Scan for the cell matching the given text and deliver its (X, Y) coordinate at center. 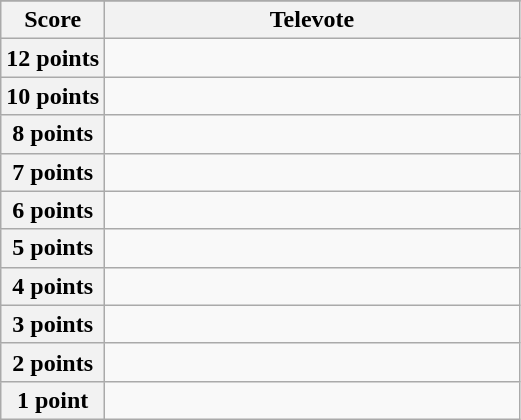
12 points (53, 58)
10 points (53, 96)
Televote (312, 20)
7 points (53, 172)
1 point (53, 400)
8 points (53, 134)
6 points (53, 210)
3 points (53, 324)
4 points (53, 286)
Score (53, 20)
2 points (53, 362)
5 points (53, 248)
